From the cell containing the given text, extract its center point as [X, Y] coordinate. 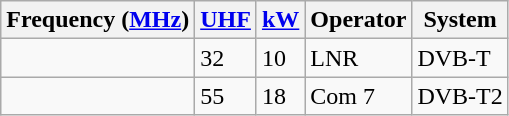
UHF [226, 20]
18 [280, 96]
LNR [358, 58]
32 [226, 58]
Frequency (MHz) [98, 20]
55 [226, 96]
Operator [358, 20]
Com 7 [358, 96]
System [460, 20]
DVB-T2 [460, 96]
kW [280, 20]
10 [280, 58]
DVB-T [460, 58]
